Locate the cell with the specified text and output its (X, Y) center coordinate. 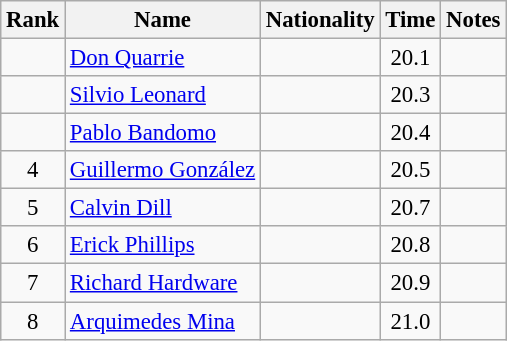
8 (33, 321)
20.1 (410, 58)
Calvin Dill (163, 208)
20.3 (410, 95)
Nationality (320, 20)
5 (33, 208)
Name (163, 20)
4 (33, 170)
20.9 (410, 283)
6 (33, 245)
Erick Phillips (163, 245)
20.5 (410, 170)
20.8 (410, 245)
Arquimedes Mina (163, 321)
Pablo Bandomo (163, 133)
Silvio Leonard (163, 95)
Don Quarrie (163, 58)
Richard Hardware (163, 283)
20.4 (410, 133)
Rank (33, 20)
Notes (474, 20)
Time (410, 20)
Guillermo González (163, 170)
20.7 (410, 208)
21.0 (410, 321)
7 (33, 283)
